From the cell containing the given text, extract its center point as [x, y] coordinate. 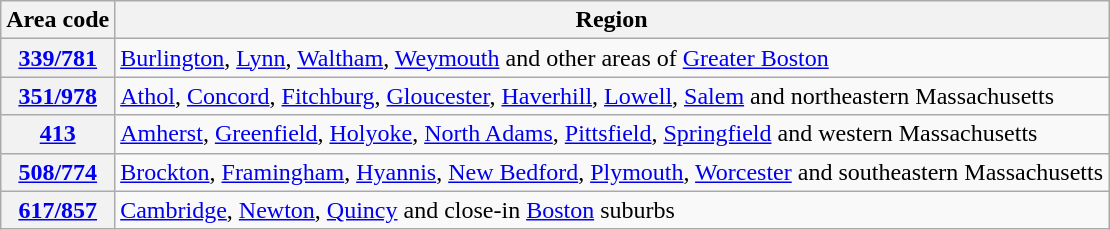
339/781 [58, 58]
413 [58, 134]
Region [612, 20]
617/857 [58, 210]
508/774 [58, 172]
Athol, Concord, Fitchburg, Gloucester, Haverhill, Lowell, Salem and northeastern Massachusetts [612, 96]
Area code [58, 20]
Burlington, Lynn, Waltham, Weymouth and other areas of Greater Boston [612, 58]
351/978 [58, 96]
Amherst, Greenfield, Holyoke, North Adams, Pittsfield, Springfield and western Massachusetts [612, 134]
Brockton, Framingham, Hyannis, New Bedford, Plymouth, Worcester and southeastern Massachusetts [612, 172]
Cambridge, Newton, Quincy and close-in Boston suburbs [612, 210]
